Detect which cell encompasses the target text, then output its [X, Y] center coordinate. 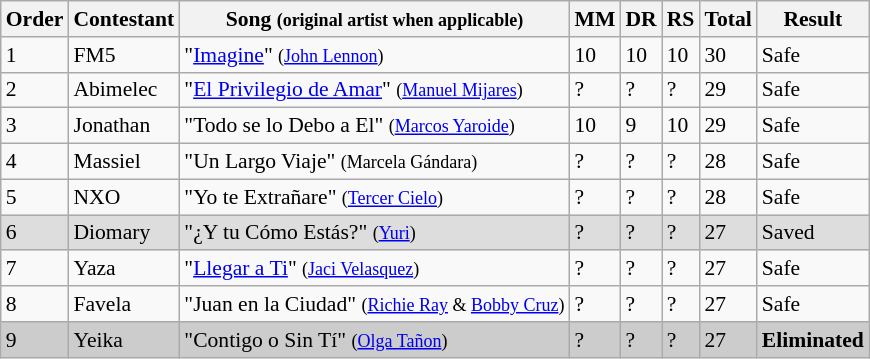
8 [35, 304]
Abimelec [124, 90]
Diomary [124, 233]
5 [35, 197]
Song (original artist when applicable) [374, 19]
Yeika [124, 340]
FM5 [124, 55]
6 [35, 233]
4 [35, 162]
Massiel [124, 162]
Result [813, 19]
"El Privilegio de Amar" (Manuel Mijares) [374, 90]
Eliminated [813, 340]
"Todo se lo Debo a El" (Marcos Yaroide) [374, 126]
"Llegar a Ti" (Jaci Velasquez) [374, 269]
"Un Largo Viaje" (Marcela Gándara) [374, 162]
7 [35, 269]
Yaza [124, 269]
"Imagine" (John Lennon) [374, 55]
DR [640, 19]
"Juan en la Ciudad" (Richie Ray & Bobby Cruz) [374, 304]
3 [35, 126]
Jonathan [124, 126]
"Contigo o Sin Tí" (Olga Tañon) [374, 340]
RS [681, 19]
"Yo te Extrañare" (Tercer Cielo) [374, 197]
1 [35, 55]
MM [596, 19]
Total [728, 19]
Order [35, 19]
30 [728, 55]
2 [35, 90]
"¿Y tu Cómo Estás?" (Yuri) [374, 233]
Favela [124, 304]
Contestant [124, 19]
NXO [124, 197]
Saved [813, 233]
